Find where the given text appears and provide that cell's center as [X, Y] coordinate. 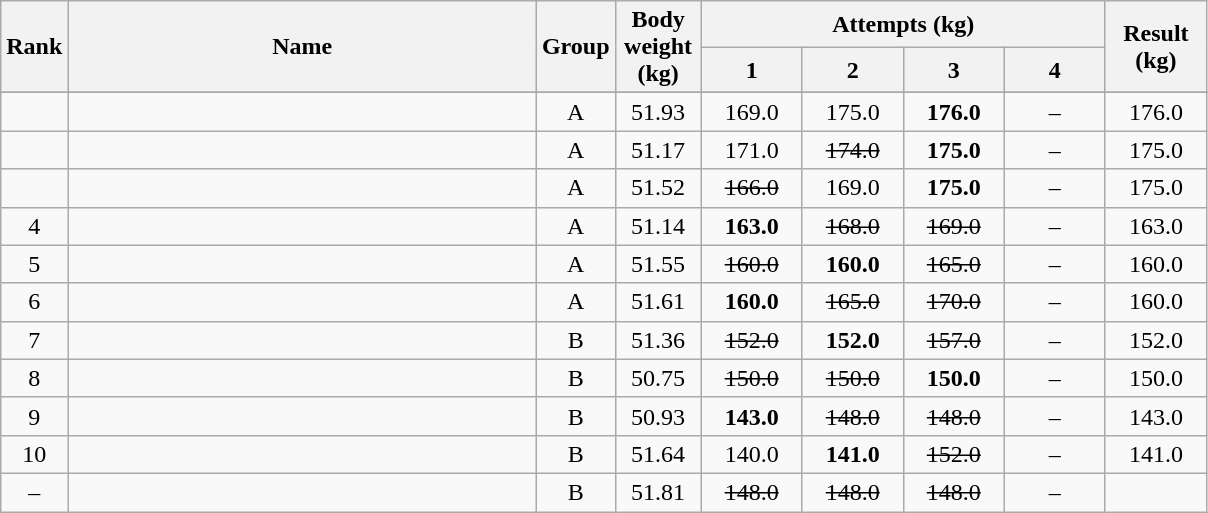
9 [34, 416]
1 [752, 70]
51.14 [658, 226]
8 [34, 378]
Name [302, 47]
170.0 [954, 302]
3 [954, 70]
157.0 [954, 340]
51.64 [658, 454]
2 [852, 70]
7 [34, 340]
5 [34, 264]
51.81 [658, 492]
51.17 [658, 150]
50.93 [658, 416]
140.0 [752, 454]
Body weight (kg) [658, 47]
51.93 [658, 112]
51.61 [658, 302]
51.55 [658, 264]
51.36 [658, 340]
10 [34, 454]
6 [34, 302]
Group [576, 47]
51.52 [658, 188]
Attempts (kg) [903, 24]
Rank [34, 47]
50.75 [658, 378]
171.0 [752, 150]
166.0 [752, 188]
Result (kg) [1156, 47]
168.0 [852, 226]
174.0 [852, 150]
